Return the [X, Y] coordinate for the center point of the cell that contains the specified text.  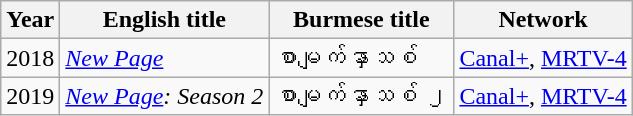
Year [30, 20]
New Page [164, 58]
2019 [30, 96]
စာမျက်နှာသစ် [362, 58]
Network [543, 20]
Burmese title [362, 20]
စာမျက်နှာသစ် ၂ [362, 96]
2018 [30, 58]
New Page: Season 2 [164, 96]
English title [164, 20]
